For the text-containing cell, return its midpoint in [x, y] coordinate format. 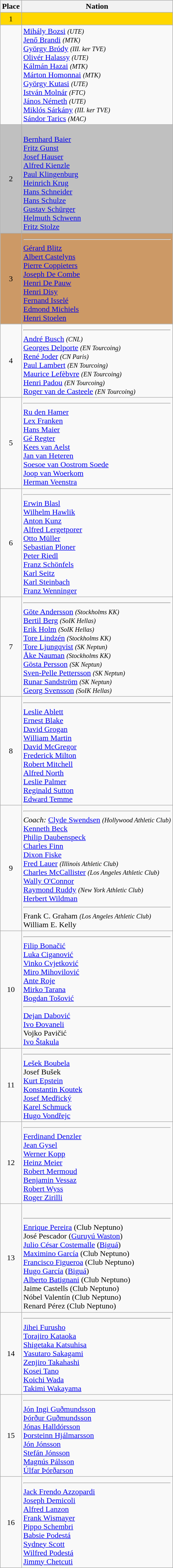
5 [11, 443]
Filip BonačićLuka CiganovićVinko CvjetkovićMiro MihovilovićAnte RojeMirko TaranaBogdan TošovićDejan DabovićIvo ĐovaneliVojko PavičićIvo Štakula [97, 989]
8 [11, 751]
6 [11, 542]
Jack Frendo AzzopardiJoseph DemicoliAlfred LanzonFrank WismayerPippo SchembriBabsie PodestáSydney ScottWilfred PodestáJimmy Chetcuti [97, 1522]
12 [11, 1163]
15 [11, 1436]
14 [11, 1353]
7 [11, 647]
1 [11, 19]
Nation [97, 6]
Ferdinand DenzlerJean GyselWerner KoppHeinz MeierRobert MermoudBenjamin VessazRobert WyssRoger Zirilli [97, 1163]
Leslie AblettErnest BlakeDavid GroganWilliam MartinDavid McGregorFrederick MiltonRobert MitchellAlfred NorthLeslie PalmerReginald SuttonEdward Temme [97, 751]
13 [11, 1258]
Gérard BlitzAlbert CastelynsPierre CoppietersJoseph De CombeHenri De PauwHenri DisyFernand IsseléEdmond MichielsHenri Stoelen [97, 278]
10 [11, 989]
Place [11, 6]
Lešek BoubelaJosef BušekKurt EpsteinKonstantin KoutekJosef MedřickýKarel SchmuckHugo Vondřejc [97, 1085]
Bernhard BaierFritz GunstJosef HauserAlfred KienzlePaul KlingenburgHeinrich KrugHans SchneiderHans SchulzeGustav SchürgerHelmuth SchwennFritz Stolze [97, 179]
Ru den HamerLex FrankenHans MaierGé RegterKees van AelstJan van HeterenSoesoe van Oostrom SoedeJoop van WoerkomHerman Veenstra [97, 443]
11 [11, 1085]
2 [11, 179]
3 [11, 278]
9 [11, 868]
Erwin BlaslWilhelm HawlikAnton KunzAlfred LergetporerOtto MüllerSebastian PlonerPeter RiedlFranz SchönfelsKarl SeitzKarl SteinbachFranz Wenninger [97, 542]
16 [11, 1522]
4 [11, 361]
Jón Ingi GuðmundssonÞórður GuðmundssonJónas HalldórssonÞorsteinn HjálmarssonJón JónssonStefán JónssonMagnús PálssonÚlfar Þórðarson [97, 1436]
Jihei FurushoTorajiro KataokaShigetaka KatsuhisaYasutaro SakagamiZenjiro TakahashiKosei TanoKoichi WadaTakimi Wakayama [97, 1353]
